Capture the cell that displays the provided text and extract its (x, y) central coordinate. 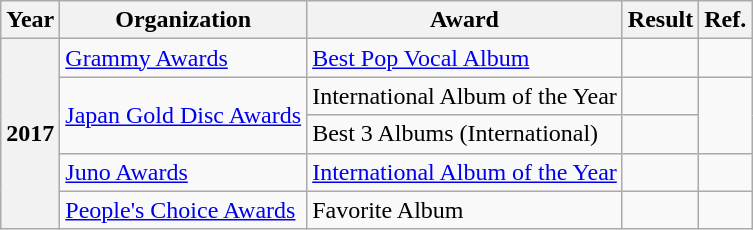
Favorite Album (465, 210)
Japan Gold Disc Awards (184, 115)
Best 3 Albums (International) (465, 134)
Best Pop Vocal Album (465, 58)
Juno Awards (184, 172)
Grammy Awards (184, 58)
Ref. (726, 20)
Year (30, 20)
2017 (30, 134)
Result (660, 20)
Award (465, 20)
People's Choice Awards (184, 210)
Organization (184, 20)
